Extract the [x, y] coordinate from the center of the cell holding the provided text.  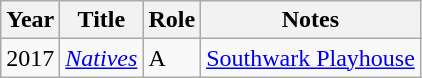
Southwark Playhouse [311, 58]
Natives [102, 58]
A [172, 58]
Notes [311, 20]
2017 [30, 58]
Role [172, 20]
Year [30, 20]
Title [102, 20]
